From the cell containing the given text, extract its center point as (x, y) coordinate. 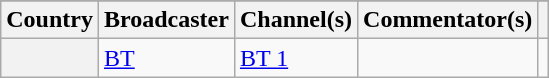
BT (166, 58)
Broadcaster (166, 20)
BT 1 (296, 58)
Commentator(s) (448, 20)
Channel(s) (296, 20)
Country (50, 20)
